Output the (x, y) coordinate of the center of the cell containing the given text.  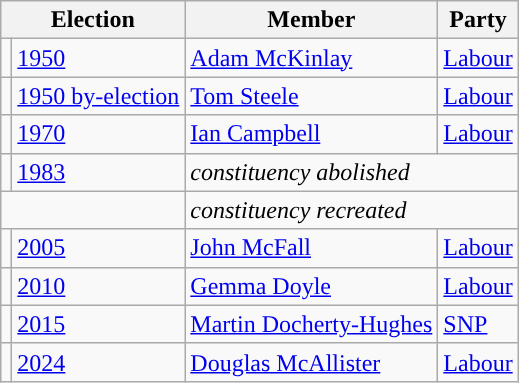
1950 (98, 58)
Gemma Doyle (312, 286)
1970 (98, 134)
Adam McKinlay (312, 58)
Douglas McAllister (312, 362)
1950 by-election (98, 96)
constituency recreated (352, 210)
John McFall (312, 248)
Election (93, 20)
Tom Steele (312, 96)
constituency abolished (352, 172)
2005 (98, 248)
2024 (98, 362)
1983 (98, 172)
Member (312, 20)
Ian Campbell (312, 134)
2015 (98, 324)
SNP (478, 324)
Party (478, 20)
2010 (98, 286)
Martin Docherty-Hughes (312, 324)
